Return the [X, Y] coordinate for the center point of the cell that contains the specified text.  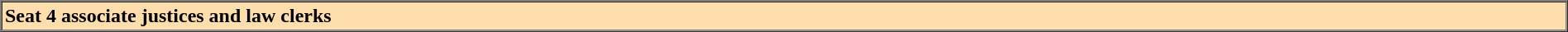
Seat 4 associate justices and law clerks [784, 16]
